Locate the cell with the specified text and output its (X, Y) center coordinate. 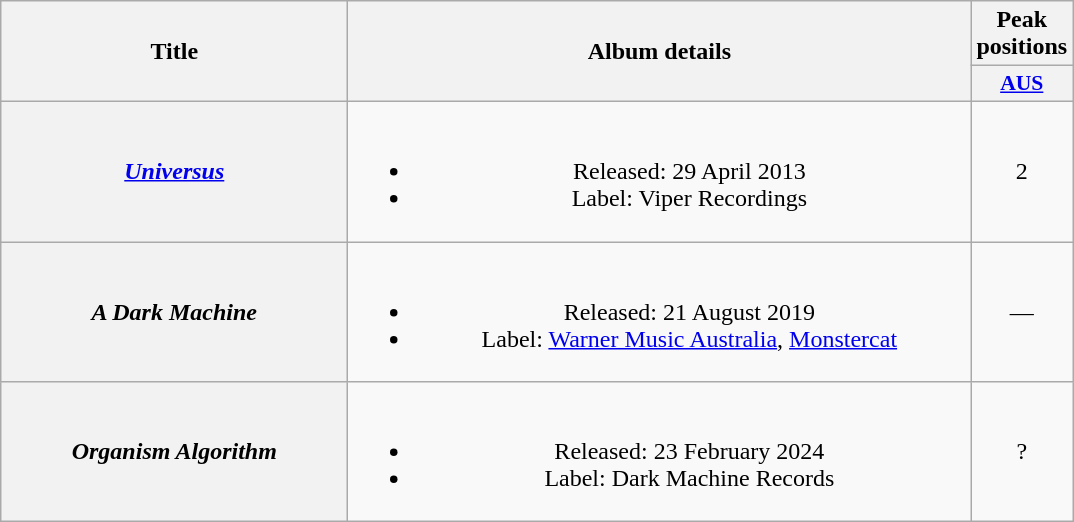
Universus (174, 171)
Released: 21 August 2019Label: Warner Music Australia, Monstercat (660, 312)
? (1022, 452)
Released: 29 April 2013Label: Viper Recordings (660, 171)
AUS (1022, 84)
2 (1022, 171)
A Dark Machine (174, 312)
Organism Algorithm (174, 452)
Title (174, 52)
Released: 23 February 2024Label: Dark Machine Records (660, 452)
Album details (660, 52)
— (1022, 312)
Peak positions (1022, 34)
